Pinpoint the cell where the given text exists, returning its [X, Y] midpoint coordinate. 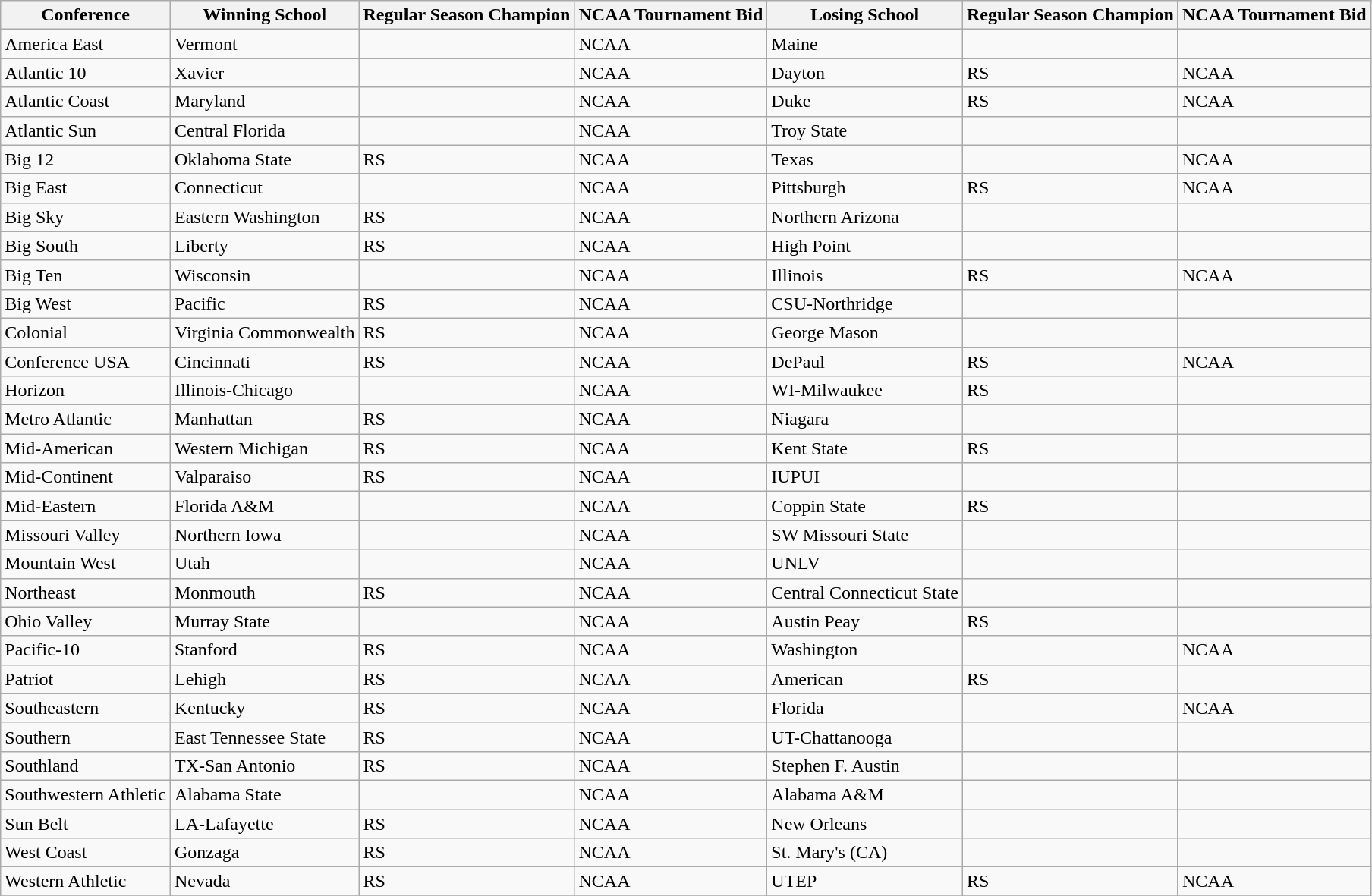
Dayton [865, 73]
Big West [86, 303]
Xavier [264, 73]
Maryland [264, 102]
Wisconsin [264, 275]
New Orleans [865, 823]
Nevada [264, 882]
Central Connecticut State [865, 593]
Florida A&M [264, 506]
Northeast [86, 593]
Illinois [865, 275]
Alabama State [264, 794]
Alabama A&M [865, 794]
Northern Arizona [865, 217]
Niagara [865, 420]
Southern [86, 737]
Utah [264, 564]
Coppin State [865, 506]
Cincinnati [264, 362]
DePaul [865, 362]
Southeastern [86, 708]
Patriot [86, 679]
Winning School [264, 15]
CSU-Northridge [865, 303]
Conference [86, 15]
Western Athletic [86, 882]
Illinois-Chicago [264, 391]
WI-Milwaukee [865, 391]
Pittsburgh [865, 188]
George Mason [865, 332]
Florida [865, 708]
Sun Belt [86, 823]
Texas [865, 159]
Lehigh [264, 679]
East Tennessee State [264, 737]
Connecticut [264, 188]
Conference USA [86, 362]
Pacific-10 [86, 650]
Oklahoma State [264, 159]
Atlantic Coast [86, 102]
Mid-Continent [86, 477]
Western Michigan [264, 448]
Maine [865, 44]
Duke [865, 102]
Vermont [264, 44]
St. Mary's (CA) [865, 853]
Murray State [264, 621]
Ohio Valley [86, 621]
IUPUI [865, 477]
Mid-Eastern [86, 506]
Manhattan [264, 420]
Monmouth [264, 593]
TX-San Antonio [264, 766]
Southland [86, 766]
Losing School [865, 15]
Kent State [865, 448]
Big Sky [86, 217]
Big East [86, 188]
American [865, 679]
SW Missouri State [865, 535]
LA-Lafayette [264, 823]
Big Ten [86, 275]
Metro Atlantic [86, 420]
Atlantic 10 [86, 73]
Pacific [264, 303]
UNLV [865, 564]
Big 12 [86, 159]
Northern Iowa [264, 535]
Missouri Valley [86, 535]
Troy State [865, 130]
Central Florida [264, 130]
UT-Chattanooga [865, 737]
Washington [865, 650]
UTEP [865, 882]
Big South [86, 246]
Liberty [264, 246]
Eastern Washington [264, 217]
Stanford [264, 650]
Gonzaga [264, 853]
Austin Peay [865, 621]
Colonial [86, 332]
Horizon [86, 391]
Stephen F. Austin [865, 766]
Atlantic Sun [86, 130]
America East [86, 44]
Kentucky [264, 708]
Valparaiso [264, 477]
High Point [865, 246]
Mid-American [86, 448]
Southwestern Athletic [86, 794]
Mountain West [86, 564]
West Coast [86, 853]
Virginia Commonwealth [264, 332]
